Return the [X, Y] coordinate for the center point of the cell that contains the specified text.  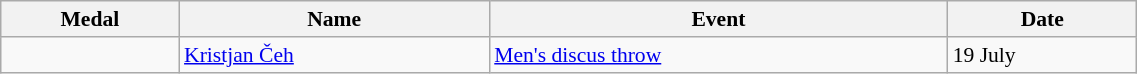
Medal [90, 19]
Date [1042, 19]
Men's discus throw [718, 55]
Event [718, 19]
19 July [1042, 55]
Name [334, 19]
Kristjan Čeh [334, 55]
